Output the [X, Y] coordinate of the center of the cell containing the given text.  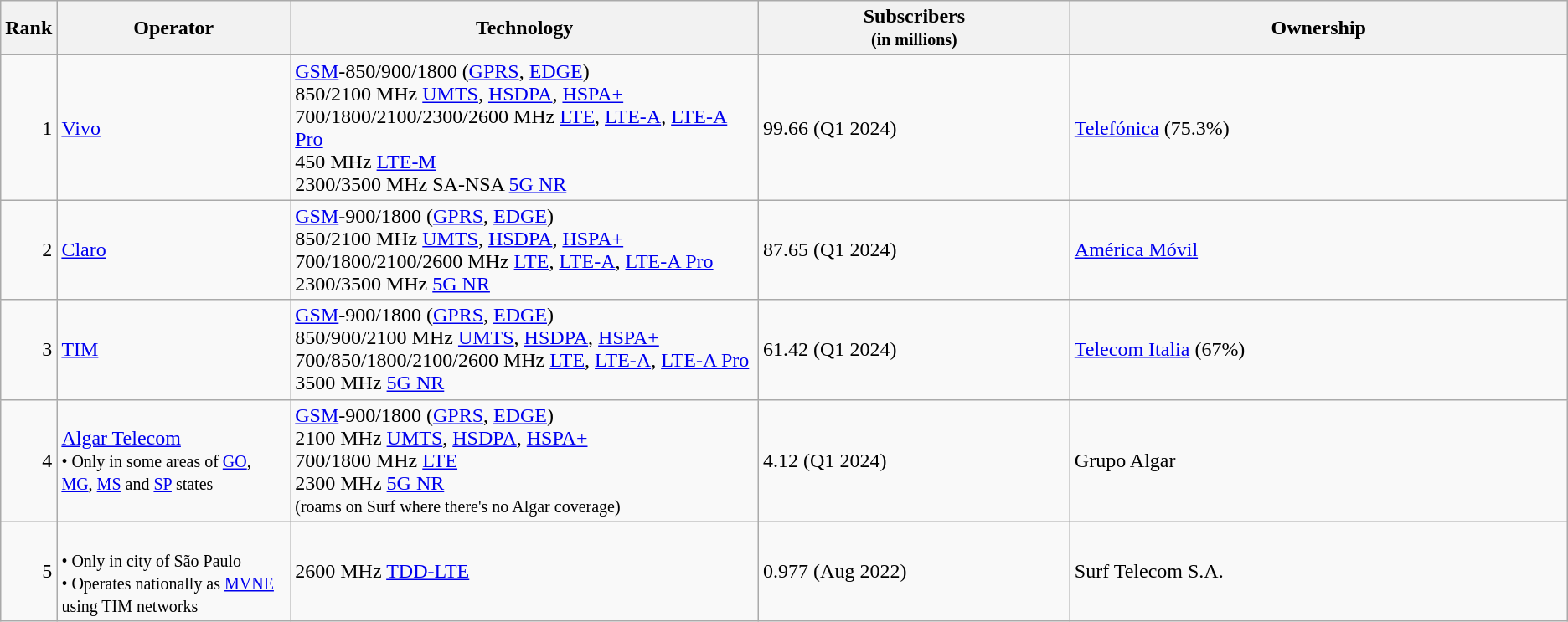
Telecom Italia (67%) [1318, 350]
• Only in city of São Paulo• Operates nationally as MVNE using TIM networks [174, 571]
Operator [174, 28]
Algar Telecom• Only in some areas of GO, MG, MS and SP states [174, 460]
América Móvil [1318, 249]
4.12 (Q1 2024) [915, 460]
Surf Telecom S.A. [1318, 571]
2600 MHz TDD-LTE [524, 571]
Rank [28, 28]
99.66 (Q1 2024) [915, 127]
1 [28, 127]
3 [28, 350]
Telefónica (75.3%) [1318, 127]
GSM-900/1800 (GPRS, EDGE)850/900/2100 MHz UMTS, HSDPA, HSPA+700/850/1800/2100/2600 MHz LTE, LTE-A, LTE-A Pro3500 MHz 5G NR [524, 350]
GSM-900/1800 (GPRS, EDGE)2100 MHz UMTS, HSDPA, HSPA+ 700/1800 MHz LTE2300 MHz 5G NR(roams on Surf where there's no Algar coverage) [524, 460]
TIM [174, 350]
GSM-900/1800 (GPRS, EDGE)850/2100 MHz UMTS, HSDPA, HSPA+700/1800/2100/2600 MHz LTE, LTE-A, LTE-A Pro2300/3500 MHz 5G NR [524, 249]
5 [28, 571]
Ownership [1318, 28]
4 [28, 460]
Claro [174, 249]
2 [28, 249]
Grupo Algar [1318, 460]
Technology [524, 28]
Subscribers(in millions) [915, 28]
GSM-850/900/1800 (GPRS, EDGE) 850/2100 MHz UMTS, HSDPA, HSPA+700/1800/2100/2300/2600 MHz LTE, LTE-A, LTE-A Pro450 MHz LTE-M2300/3500 MHz SA-NSA 5G NR [524, 127]
Vivo [174, 127]
0.977 (Aug 2022) [915, 571]
61.42 (Q1 2024) [915, 350]
87.65 (Q1 2024) [915, 249]
